For the text-containing cell, return its midpoint in (x, y) coordinate format. 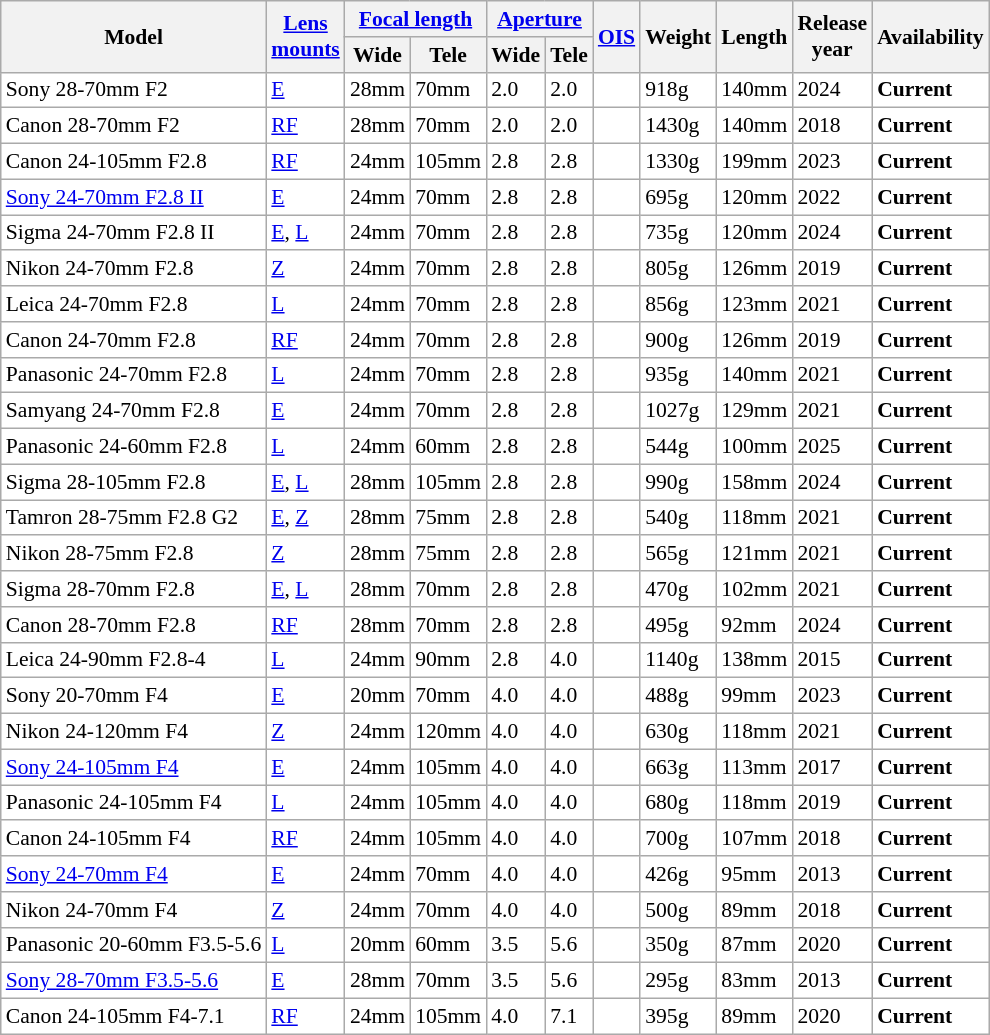
Samyang 24-70mm F2.8 (134, 411)
1330g (678, 162)
Tamron 28-75mm F2.8 G2 (134, 518)
95mm (754, 874)
Releaseyear (832, 36)
Length (754, 36)
Canon 24-105mm F4-7.1 (134, 1017)
Aperture (540, 19)
92mm (754, 625)
Sony 20-70mm F4 (134, 696)
Canon 24-105mm F2.8 (134, 162)
Sigma 28-105mm F2.8 (134, 482)
Canon 28-70mm F2 (134, 126)
90mm (448, 660)
138mm (754, 660)
Nikon 28-75mm F2.8 (134, 554)
Leica 24-70mm F2.8 (134, 304)
199mm (754, 162)
2015 (832, 660)
2025 (832, 447)
700g (678, 839)
Availability (930, 36)
990g (678, 482)
107mm (754, 839)
Model (134, 36)
Sigma 24-70mm F2.8 II (134, 233)
E, Z (306, 518)
100mm (754, 447)
295g (678, 981)
630g (678, 732)
805g (678, 269)
Panasonic 24-60mm F2.8 (134, 447)
495g (678, 625)
1430g (678, 126)
735g (678, 233)
565g (678, 554)
Sigma 28-70mm F2.8 (134, 589)
Sony 28-70mm F3.5-5.6 (134, 981)
99mm (754, 696)
488g (678, 696)
Sony 28-70mm F2 (134, 90)
121mm (754, 554)
123mm (754, 304)
Panasonic 24-70mm F2.8 (134, 375)
Sony 24-70mm F2.8 II (134, 197)
Focal length (416, 19)
87mm (754, 945)
Sony 24-105mm F4 (134, 767)
918g (678, 90)
113mm (754, 767)
158mm (754, 482)
540g (678, 518)
Canon 24-70mm F2.8 (134, 340)
Lensmounts (306, 36)
Canon 28-70mm F2.8 (134, 625)
426g (678, 874)
470g (678, 589)
856g (678, 304)
Leica 24-90mm F2.8-4 (134, 660)
663g (678, 767)
350g (678, 945)
Sony 24-70mm F4 (134, 874)
Canon 24-105mm F4 (134, 839)
680g (678, 803)
2022 (832, 197)
1027g (678, 411)
Nikon 24-70mm F2.8 (134, 269)
102mm (754, 589)
1140g (678, 660)
OIS (616, 36)
Nikon 24-120mm F4 (134, 732)
83mm (754, 981)
544g (678, 447)
395g (678, 1017)
900g (678, 340)
Nikon 24-70mm F4 (134, 910)
Panasonic 24-105mm F4 (134, 803)
2017 (832, 767)
Weight (678, 36)
695g (678, 197)
129mm (754, 411)
Panasonic 20-60mm F3.5-5.6 (134, 945)
935g (678, 375)
7.1 (569, 1017)
500g (678, 910)
